From the cell containing the given text, extract its center point as [X, Y] coordinate. 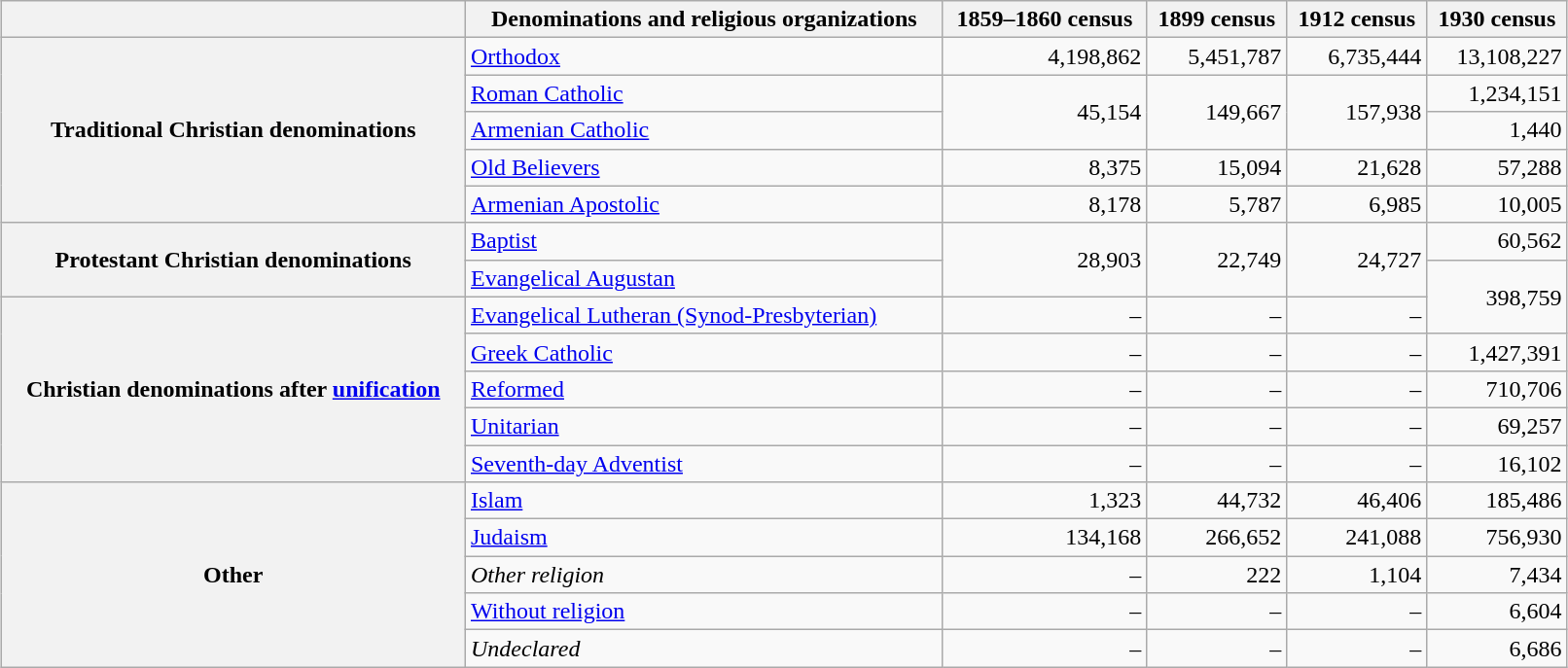
Evangelical Augustan [704, 278]
Armenian Apostolic [704, 204]
Reformed [704, 389]
1,323 [1045, 501]
Baptist [704, 241]
22,749 [1217, 260]
5,451,787 [1217, 56]
1,440 [1497, 130]
Judaism [704, 538]
Orthodox [704, 56]
Roman Catholic [704, 93]
21,628 [1357, 167]
157,938 [1357, 112]
1859–1860 census [1045, 19]
185,486 [1497, 501]
Unitarian [704, 426]
45,154 [1045, 112]
7,434 [1497, 575]
756,930 [1497, 538]
24,727 [1357, 260]
Greek Catholic [704, 352]
6,604 [1497, 612]
Other [233, 575]
13,108,227 [1497, 56]
1930 census [1497, 19]
134,168 [1045, 538]
Undeclared [704, 649]
1,234,151 [1497, 93]
1899 census [1217, 19]
5,787 [1217, 204]
Armenian Catholic [704, 130]
1,427,391 [1497, 352]
Denominations and religious organizations [704, 19]
44,732 [1217, 501]
6,735,444 [1357, 56]
8,178 [1045, 204]
60,562 [1497, 241]
Evangelical Lutheran (Synod-Presbyterian) [704, 315]
266,652 [1217, 538]
1,104 [1357, 575]
Islam [704, 501]
Other religion [704, 575]
241,088 [1357, 538]
4,198,862 [1045, 56]
69,257 [1497, 426]
57,288 [1497, 167]
Seventh-day Adventist [704, 464]
710,706 [1497, 389]
15,094 [1217, 167]
10,005 [1497, 204]
149,667 [1217, 112]
46,406 [1357, 501]
8,375 [1045, 167]
Traditional Christian denominations [233, 130]
Without religion [704, 612]
398,759 [1497, 297]
16,102 [1497, 464]
222 [1217, 575]
6,686 [1497, 649]
Old Believers [704, 167]
1912 census [1357, 19]
28,903 [1045, 260]
6,985 [1357, 204]
Protestant Christian denominations [233, 260]
Christian denominations after unification [233, 389]
